For the text-containing cell, return its midpoint in (x, y) coordinate format. 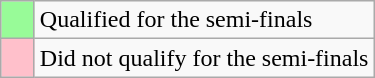
Qualified for the semi-finals (204, 20)
Did not qualify for the semi-finals (204, 58)
